Search for the cell housing the specified text and yield its (x, y) center coordinate. 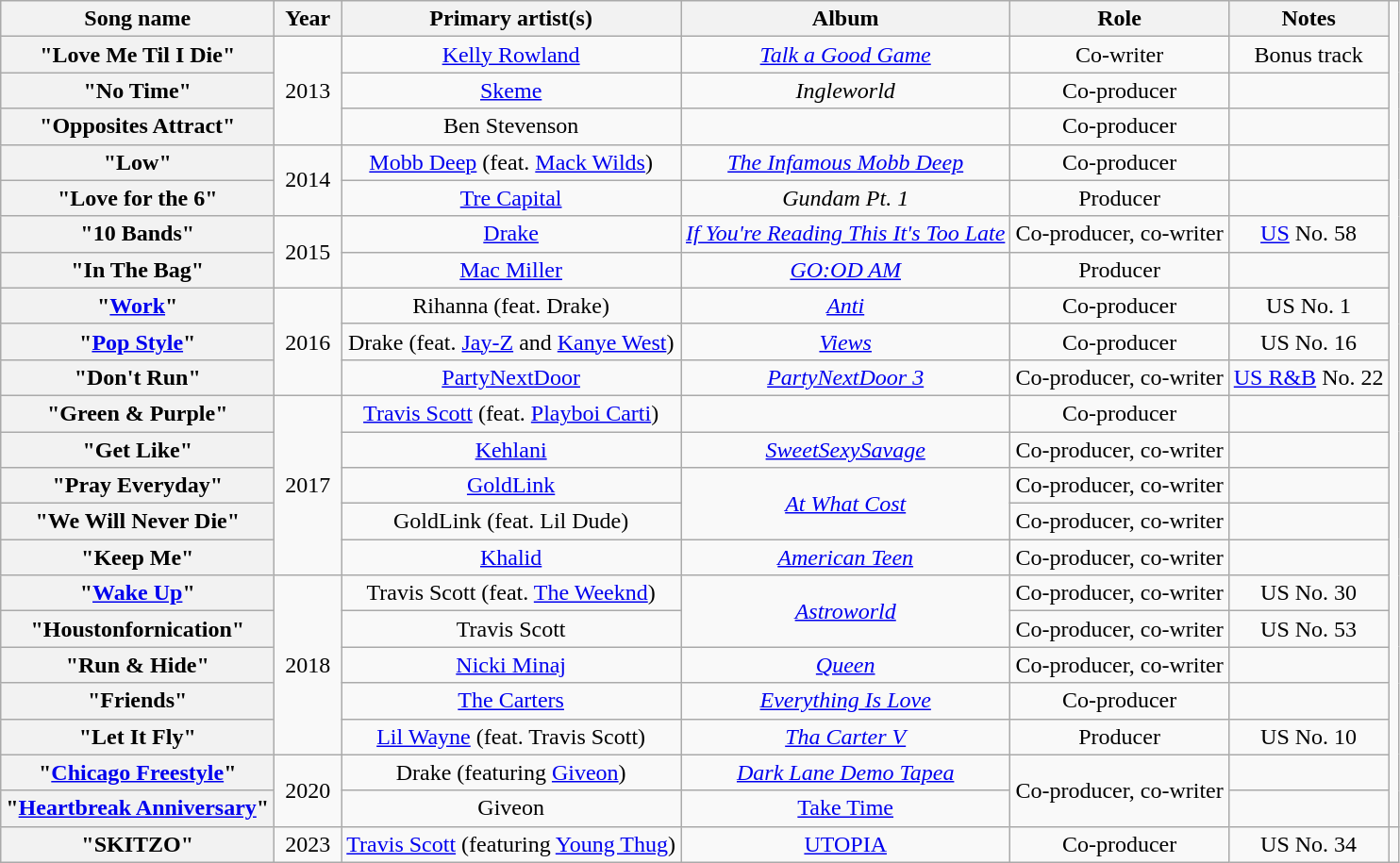
Co-writer (1119, 55)
"Low" (138, 162)
"We Will Never Die" (138, 522)
Drake (511, 234)
Rihanna (feat. Drake) (511, 306)
"Heartbreak Anniversary" (138, 808)
"Houstonfornication" (138, 629)
Mac Miller (511, 270)
Primary artist(s) (511, 19)
Travis Scott (511, 629)
"Pop Style" (138, 341)
The Infamous Mobb Deep (845, 162)
Notes (1308, 19)
PartyNextDoor 3 (845, 377)
"Opposites Attract" (138, 126)
Gundam Pt. 1 (845, 198)
Tha Carter V (845, 737)
Kehlani (511, 450)
Tre Capital (511, 198)
"Let It Fly" (138, 737)
"10 Bands" (138, 234)
The Carters (511, 701)
"Love for the 6" (138, 198)
Nicki Minaj (511, 665)
Ben Stevenson (511, 126)
"Get Like" (138, 450)
"Friends" (138, 701)
Everything Is Love (845, 701)
2020 (308, 790)
2014 (308, 180)
Take Time (845, 808)
US No. 58 (1308, 234)
"Run & Hide" (138, 665)
Travis Scott (feat. Playboi Carti) (511, 413)
"Green & Purple" (138, 413)
2015 (308, 252)
If You're Reading This It's Too Late (845, 234)
2017 (308, 485)
Year (308, 19)
Song name (138, 19)
"Keep Me" (138, 557)
2023 (308, 844)
American Teen (845, 557)
Kelly Rowland (511, 55)
"Chicago Freestyle" (138, 772)
Views (845, 341)
2018 (308, 665)
Giveon (511, 808)
Ingleworld (845, 91)
Skeme (511, 91)
GoldLink (feat. Lil Dude) (511, 522)
Dark Lane Demo Tapea (845, 772)
2016 (308, 341)
SweetSexySavage (845, 450)
UTOPIA (845, 844)
Khalid (511, 557)
At What Cost (845, 504)
Album (845, 19)
Lil Wayne (feat. Travis Scott) (511, 737)
Anti (845, 306)
Drake (featuring Giveon) (511, 772)
US No. 10 (1308, 737)
Travis Scott (feat. The Weeknd) (511, 593)
US R&B No. 22 (1308, 377)
PartyNextDoor (511, 377)
Mobb Deep (feat. Mack Wilds) (511, 162)
US No. 53 (1308, 629)
US No. 16 (1308, 341)
"SKITZO" (138, 844)
"Love Me Til I Die" (138, 55)
Bonus track (1308, 55)
"No Time" (138, 91)
Astroworld (845, 611)
"In The Bag" (138, 270)
"Wake Up" (138, 593)
US No. 1 (1308, 306)
Drake (feat. Jay-Z and Kanye West) (511, 341)
GoldLink (511, 486)
"Pray Everyday" (138, 486)
Role (1119, 19)
Travis Scott (featuring Young Thug) (511, 844)
US No. 34 (1308, 844)
US No. 30 (1308, 593)
Queen (845, 665)
"Work" (138, 306)
"Don't Run" (138, 377)
Talk a Good Game (845, 55)
GO:OD AM (845, 270)
2013 (308, 91)
